Capture the cell that displays the provided text and extract its (X, Y) central coordinate. 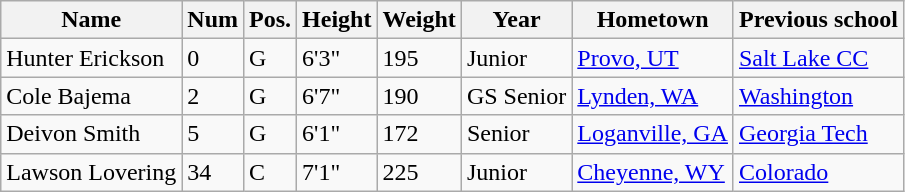
Senior (516, 134)
Provo, UT (653, 58)
Deivon Smith (92, 134)
195 (419, 58)
6'1" (337, 134)
Loganville, GA (653, 134)
172 (419, 134)
190 (419, 96)
Colorado (818, 172)
Pos. (270, 20)
Washington (818, 96)
0 (213, 58)
Weight (419, 20)
Height (337, 20)
Num (213, 20)
Cole Bajema (92, 96)
Lynden, WA (653, 96)
Salt Lake CC (818, 58)
Year (516, 20)
Hunter Erickson (92, 58)
GS Senior (516, 96)
Cheyenne, WY (653, 172)
2 (213, 96)
Georgia Tech (818, 134)
7'1" (337, 172)
6'3" (337, 58)
Hometown (653, 20)
C (270, 172)
6'7" (337, 96)
34 (213, 172)
Previous school (818, 20)
225 (419, 172)
5 (213, 134)
Name (92, 20)
Lawson Lovering (92, 172)
